Capture the cell that displays the provided text and extract its [x, y] central coordinate. 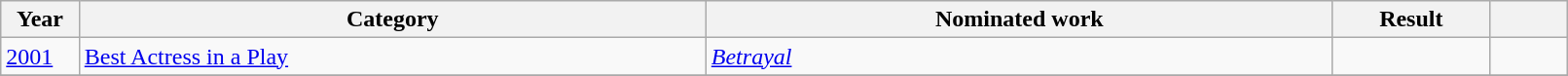
Year [40, 19]
2001 [40, 57]
Nominated work [1019, 19]
Betrayal [1019, 57]
Result [1411, 19]
Category [392, 19]
Best Actress in a Play [392, 57]
